From the cell containing the given text, extract its center point as [x, y] coordinate. 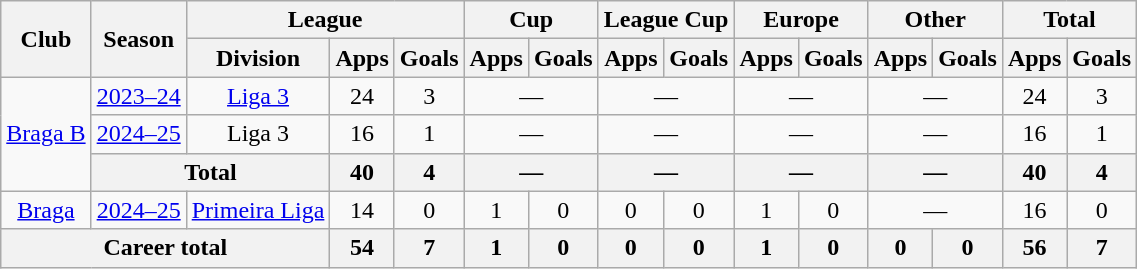
Primeira Liga [258, 210]
Other [935, 20]
Braga [46, 210]
Club [46, 39]
League [325, 20]
2023–24 [138, 96]
Europe [801, 20]
54 [362, 248]
56 [1034, 248]
Season [138, 39]
League Cup [666, 20]
Career total [166, 248]
Cup [531, 20]
Division [258, 58]
Braga B [46, 134]
14 [362, 210]
